Scan for the cell matching the given text and deliver its (x, y) coordinate at center. 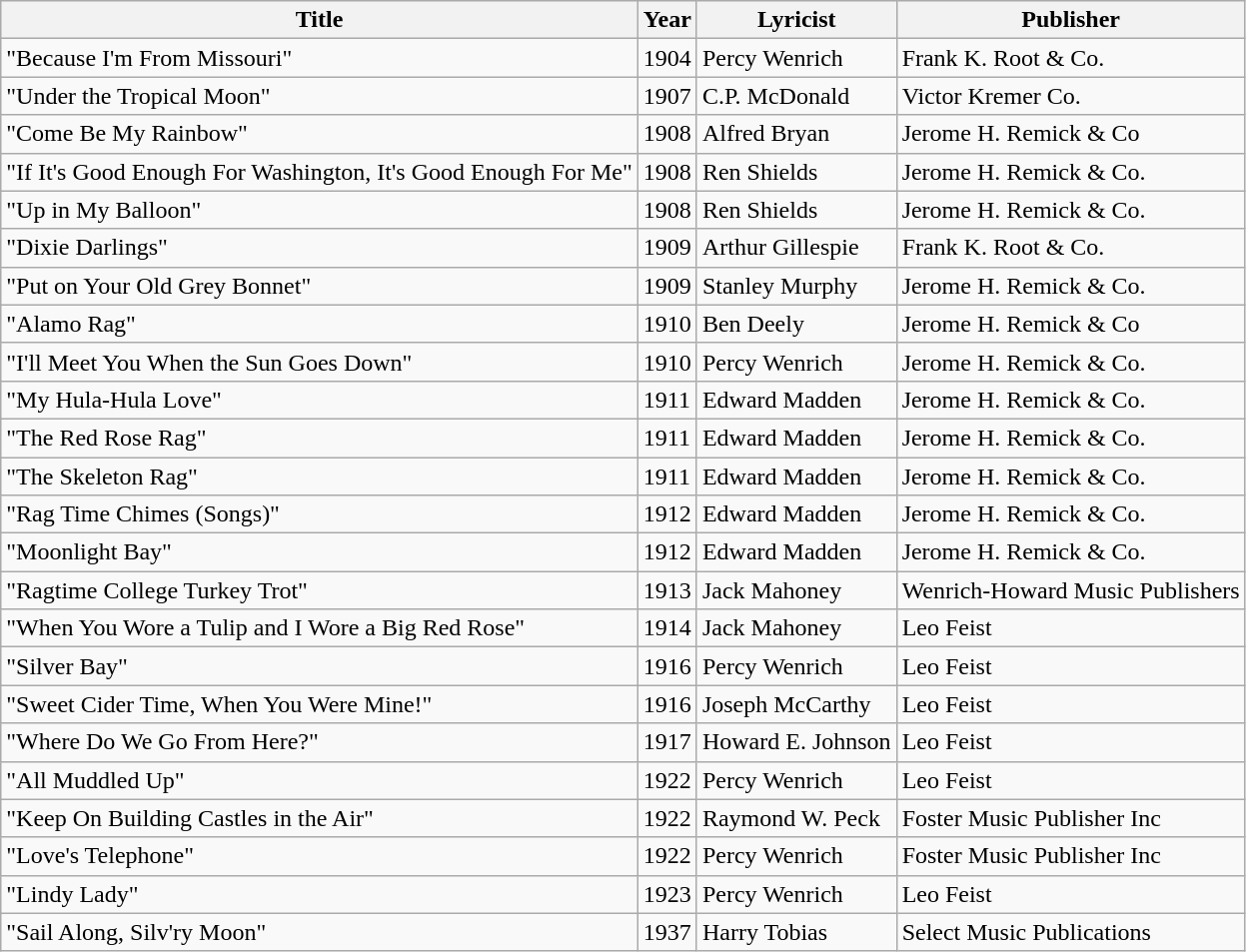
Year (667, 20)
"Up in My Balloon" (320, 210)
1914 (667, 628)
1904 (667, 58)
1923 (667, 894)
"Come Be My Rainbow" (320, 134)
"All Muddled Up" (320, 780)
Howard E. Johnson (796, 742)
Wenrich-Howard Music Publishers (1071, 590)
"Because I'm From Missouri" (320, 58)
"The Red Rose Rag" (320, 438)
"Lindy Lady" (320, 894)
"Sail Along, Silv'ry Moon" (320, 932)
Lyricist (796, 20)
Select Music Publications (1071, 932)
"Where Do We Go From Here?" (320, 742)
"I'll Meet You When the Sun Goes Down" (320, 362)
"Under the Tropical Moon" (320, 96)
"If It's Good Enough For Washington, It's Good Enough For Me" (320, 172)
Publisher (1071, 20)
"Moonlight Bay" (320, 552)
"The Skeleton Rag" (320, 476)
Stanley Murphy (796, 286)
"Silver Bay" (320, 666)
"Alamo Rag" (320, 324)
"Dixie Darlings" (320, 248)
Raymond W. Peck (796, 818)
Harry Tobias (796, 932)
1937 (667, 932)
Ben Deely (796, 324)
"When You Wore a Tulip and I Wore a Big Red Rose" (320, 628)
Arthur Gillespie (796, 248)
"Sweet Cider Time, When You Were Mine!" (320, 704)
Joseph McCarthy (796, 704)
"My Hula-Hula Love" (320, 400)
1907 (667, 96)
"Ragtime College Turkey Trot" (320, 590)
C.P. McDonald (796, 96)
Alfred Bryan (796, 134)
Victor Kremer Co. (1071, 96)
"Rag Time Chimes (Songs)" (320, 514)
"Keep On Building Castles in the Air" (320, 818)
1917 (667, 742)
"Put on Your Old Grey Bonnet" (320, 286)
"Love's Telephone" (320, 856)
Title (320, 20)
1913 (667, 590)
